Return [x, y] of the center of cell containing provided text 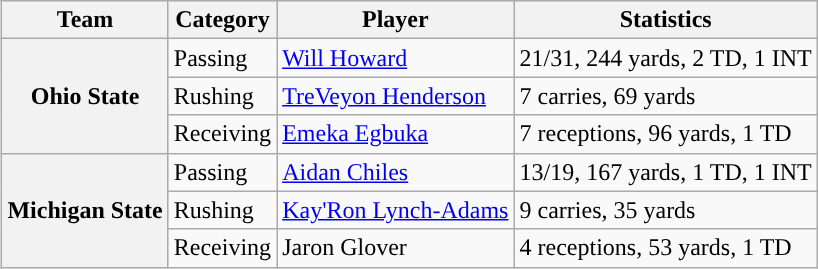
4 receptions, 53 yards, 1 TD [666, 248]
Player [396, 20]
Jaron Glover [396, 248]
21/31, 244 yards, 2 TD, 1 INT [666, 58]
Statistics [666, 20]
9 carries, 35 yards [666, 210]
Emeka Egbuka [396, 134]
Ohio State [85, 96]
TreVeyon Henderson [396, 96]
Michigan State [85, 210]
Kay'Ron Lynch-Adams [396, 210]
13/19, 167 yards, 1 TD, 1 INT [666, 172]
Will Howard [396, 58]
Aidan Chiles [396, 172]
7 receptions, 96 yards, 1 TD [666, 134]
Category [222, 20]
Team [85, 20]
7 carries, 69 yards [666, 96]
